Capture the cell that displays the provided text and extract its [X, Y] central coordinate. 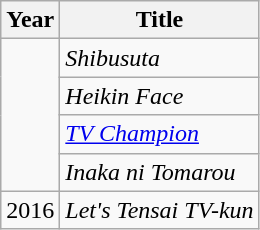
Let's Tensai TV-kun [160, 210]
2016 [30, 210]
Title [160, 20]
Year [30, 20]
Inaka ni Tomarou [160, 172]
Shibusuta [160, 58]
Heikin Face [160, 96]
TV Champion [160, 134]
